Scan for the cell matching the given text and deliver its [x, y] coordinate at center. 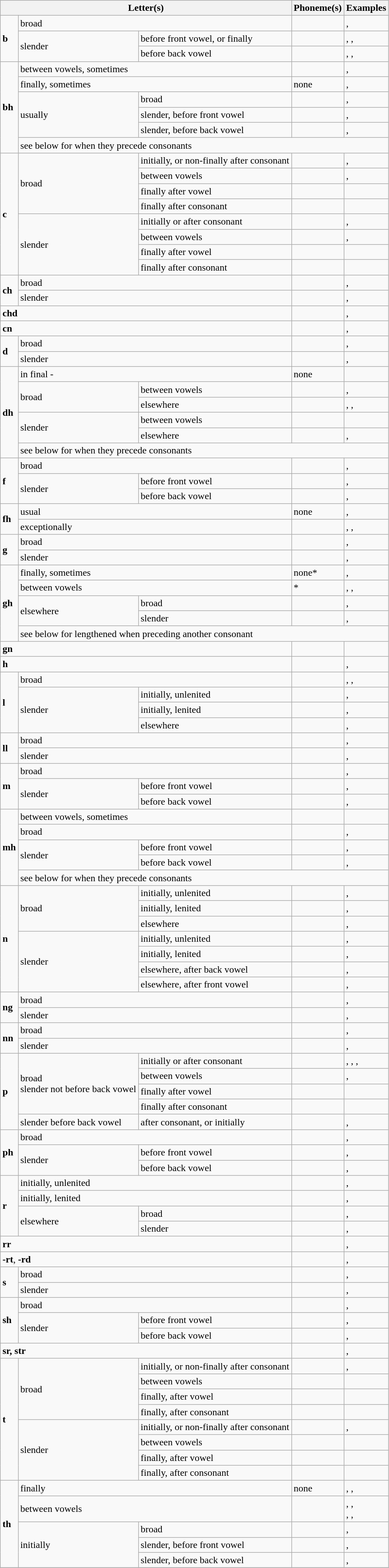
usually [78, 115]
Phoneme(s) [318, 8]
see below for lengthened when preceding another consonant [203, 633]
gn [146, 649]
finally [155, 1488]
cn [146, 328]
initially [78, 1545]
mh [9, 847]
-rt, -rd [146, 1259]
l [9, 702]
Letter(s) [146, 8]
t [9, 1419]
chd [146, 313]
Examples [366, 8]
g [9, 550]
h [146, 664]
r [9, 1206]
ll [9, 748]
ng [9, 1008]
after consonant, or initially [215, 1122]
in final - [155, 374]
usual [155, 512]
p [9, 1091]
elsewhere, after back vowel [215, 969]
elsewhere, after front vowel [215, 985]
nn [9, 1038]
rr [146, 1244]
slender before back vowel [78, 1122]
before front vowel, or finally [215, 38]
sr, str [146, 1351]
none* [318, 573]
gh [9, 603]
s [9, 1282]
* [318, 588]
ch [9, 290]
sh [9, 1320]
ph [9, 1152]
exceptionally [155, 527]
bh [9, 107]
n [9, 939]
f [9, 481]
, , , [366, 1061]
m [9, 786]
c [9, 214]
dh [9, 412]
broad slender not before back vowel [78, 1084]
, , , , [366, 1509]
fh [9, 519]
th [9, 1524]
d [9, 351]
b [9, 38]
